Capture the cell that displays the provided text and extract its (x, y) central coordinate. 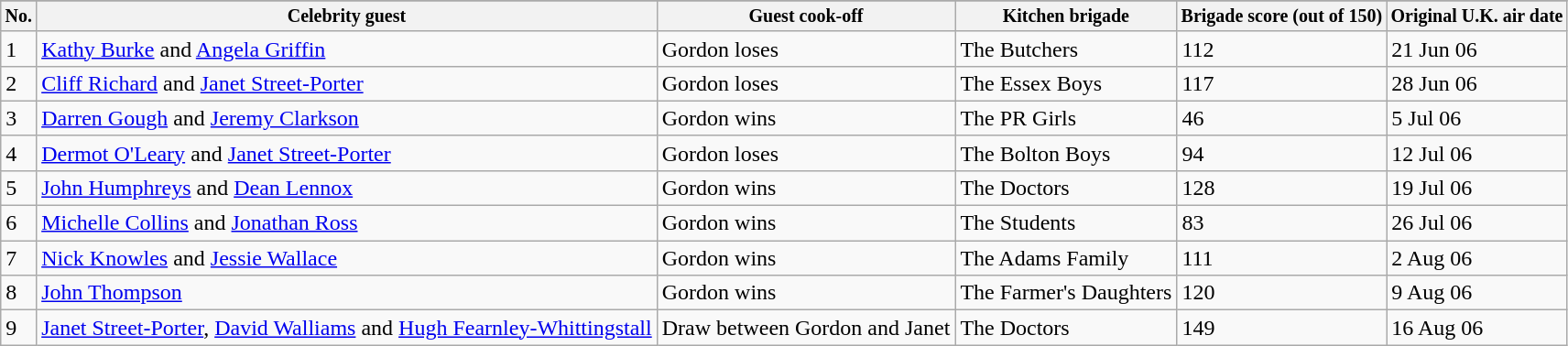
9 Aug 06 (1476, 293)
5 (18, 188)
Guest cook-off (806, 16)
No. (18, 16)
3 (18, 118)
128 (1282, 188)
Kitchen brigade (1066, 16)
Darren Gough and Jeremy Clarkson (347, 118)
The PR Girls (1066, 118)
28 Jun 06 (1476, 83)
The Bolton Boys (1066, 153)
8 (18, 293)
The Farmer's Daughters (1066, 293)
26 Jul 06 (1476, 223)
2 Aug 06 (1476, 258)
120 (1282, 293)
5 Jul 06 (1476, 118)
1 (18, 49)
6 (18, 223)
149 (1282, 328)
The Essex Boys (1066, 83)
9 (18, 328)
John Humphreys and Dean Lennox (347, 188)
46 (1282, 118)
John Thompson (347, 293)
Michelle Collins and Jonathan Ross (347, 223)
112 (1282, 49)
Original U.K. air date (1476, 16)
12 Jul 06 (1476, 153)
19 Jul 06 (1476, 188)
Cliff Richard and Janet Street-Porter (347, 83)
Kathy Burke and Angela Griffin (347, 49)
16 Aug 06 (1476, 328)
Celebrity guest (347, 16)
The Students (1066, 223)
83 (1282, 223)
The Adams Family (1066, 258)
The Butchers (1066, 49)
111 (1282, 258)
7 (18, 258)
Dermot O'Leary and Janet Street-Porter (347, 153)
94 (1282, 153)
4 (18, 153)
Janet Street-Porter, David Walliams and Hugh Fearnley-Whittingstall (347, 328)
2 (18, 83)
Nick Knowles and Jessie Wallace (347, 258)
Draw between Gordon and Janet (806, 328)
Brigade score (out of 150) (1282, 16)
21 Jun 06 (1476, 49)
117 (1282, 83)
